Capture the cell that displays the provided text and extract its (x, y) central coordinate. 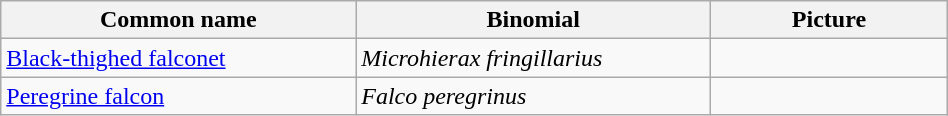
Common name (178, 20)
Microhierax fringillarius (534, 58)
Picture (830, 20)
Peregrine falcon (178, 96)
Falco peregrinus (534, 96)
Black-thighed falconet (178, 58)
Binomial (534, 20)
